Return (X, Y) of the center of cell containing provided text 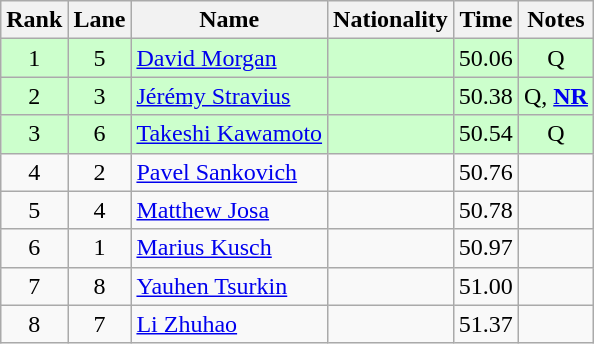
Name (230, 20)
50.78 (486, 210)
Rank (34, 20)
Marius Kusch (230, 248)
Yauhen Tsurkin (230, 286)
50.38 (486, 96)
Matthew Josa (230, 210)
51.00 (486, 286)
50.54 (486, 134)
Time (486, 20)
David Morgan (230, 58)
50.97 (486, 248)
Notes (556, 20)
Takeshi Kawamoto (230, 134)
Li Zhuhao (230, 324)
Lane (100, 20)
Pavel Sankovich (230, 172)
Jérémy Stravius (230, 96)
50.76 (486, 172)
Nationality (391, 20)
51.37 (486, 324)
50.06 (486, 58)
Q, NR (556, 96)
